Determine the [x, y] coordinate at the center of the cell enclosing the given text.  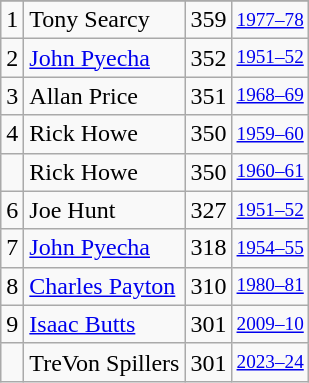
327 [208, 210]
2023–24 [270, 362]
1968–69 [270, 96]
Isaac Butts [104, 324]
1 [12, 20]
Joe Hunt [104, 210]
8 [12, 286]
352 [208, 58]
359 [208, 20]
1954–55 [270, 248]
4 [12, 134]
Tony Searcy [104, 20]
1959–60 [270, 134]
TreVon Spillers [104, 362]
318 [208, 248]
Charles Payton [104, 286]
1977–78 [270, 20]
7 [12, 248]
2009–10 [270, 324]
3 [12, 96]
6 [12, 210]
310 [208, 286]
351 [208, 96]
1980–81 [270, 286]
Allan Price [104, 96]
1960–61 [270, 172]
2 [12, 58]
9 [12, 324]
